Output the (x, y) coordinate of the center of the cell containing the given text.  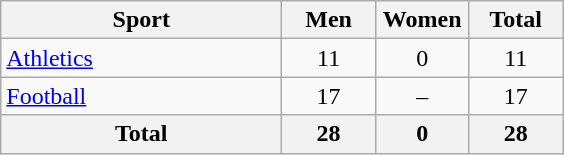
Women (422, 20)
Athletics (142, 58)
– (422, 96)
Men (329, 20)
Sport (142, 20)
Football (142, 96)
